Output the (X, Y) coordinate of the center of the cell containing the given text.  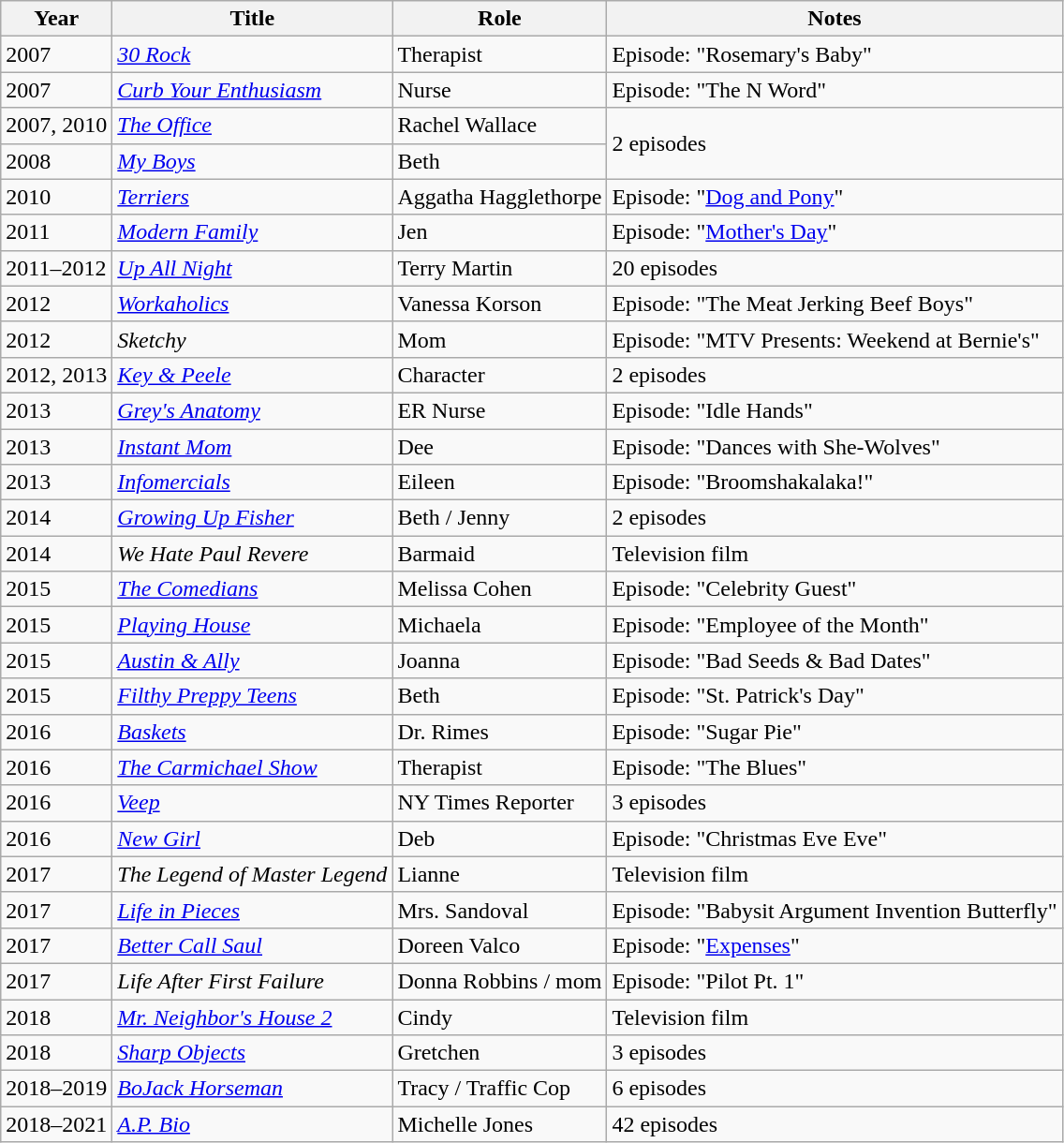
Barmaid (500, 554)
Title (253, 19)
Episode: "Broomshakalaka!" (835, 482)
Dee (500, 447)
A.P. Bio (253, 1124)
The Carmichael Show (253, 767)
Terry Martin (500, 268)
Eileen (500, 482)
Better Call Saul (253, 945)
Episode: "Christmas Eve Eve" (835, 839)
We Hate Paul Revere (253, 554)
Growing Up Fisher (253, 518)
Episode: "St. Patrick's Day" (835, 696)
Aggatha Hagglethorpe (500, 197)
Gretchen (500, 1053)
Playing House (253, 625)
Life in Pieces (253, 910)
Role (500, 19)
The Legend of Master Legend (253, 874)
Curb Your Enthusiasm (253, 90)
Michelle Jones (500, 1124)
Donna Robbins / mom (500, 981)
Episode: "Pilot Pt. 1" (835, 981)
Instant Mom (253, 447)
ER Nurse (500, 410)
Modern Family (253, 232)
Episode: "Babysit Argument Invention Butterfly" (835, 910)
Episode: "The Meat Jerking Beef Boys" (835, 304)
New Girl (253, 839)
Baskets (253, 732)
30 Rock (253, 54)
Episode: "Idle Hands" (835, 410)
2018–2019 (56, 1089)
2018–2021 (56, 1124)
Episode: "The N Word" (835, 90)
Episode: "Bad Seeds & Bad Dates" (835, 661)
Michaela (500, 625)
Episode: "Dog and Pony" (835, 197)
Life After First Failure (253, 981)
Dr. Rimes (500, 732)
Episode: "Mother's Day" (835, 232)
2007, 2010 (56, 126)
Episode: "Sugar Pie" (835, 732)
Austin & Ally (253, 661)
Tracy / Traffic Cop (500, 1089)
20 episodes (835, 268)
2011 (56, 232)
2011–2012 (56, 268)
The Office (253, 126)
Veep (253, 803)
Episode: "Dances with She-Wolves" (835, 447)
42 episodes (835, 1124)
Mom (500, 339)
Up All Night (253, 268)
6 episodes (835, 1089)
Year (56, 19)
Episode: "Employee of the Month" (835, 625)
Episode: "Celebrity Guest" (835, 589)
Melissa Cohen (500, 589)
2012, 2013 (56, 375)
2008 (56, 161)
Cindy (500, 1017)
Rachel Wallace (500, 126)
Doreen Valco (500, 945)
Notes (835, 19)
My Boys (253, 161)
Episode: "The Blues" (835, 767)
Episode: "Rosemary's Baby" (835, 54)
Workaholics (253, 304)
Lianne (500, 874)
NY Times Reporter (500, 803)
Joanna (500, 661)
BoJack Horseman (253, 1089)
The Comedians (253, 589)
Nurse (500, 90)
Episode: "Expenses" (835, 945)
2010 (56, 197)
Key & Peele (253, 375)
Mrs. Sandoval (500, 910)
Terriers (253, 197)
Episode: "MTV Presents: Weekend at Bernie's" (835, 339)
Vanessa Korson (500, 304)
Character (500, 375)
Mr. Neighbor's House 2 (253, 1017)
Infomercials (253, 482)
Filthy Preppy Teens (253, 696)
Sketchy (253, 339)
Grey's Anatomy (253, 410)
Beth / Jenny (500, 518)
Sharp Objects (253, 1053)
Deb (500, 839)
Jen (500, 232)
